Identify which cell holds the provided text, then report its (X, Y) central coordinate. 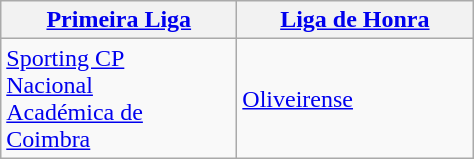
Sporting CPNacionalAcadémica de Coimbra (119, 98)
Primeira Liga (119, 20)
Liga de Honra (355, 20)
Oliveirense (355, 98)
